Return (x, y) of the center of cell containing provided text 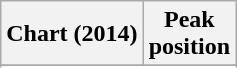
Peakposition (189, 34)
Chart (2014) (72, 34)
